Identify which cell holds the provided text, then report its (x, y) central coordinate. 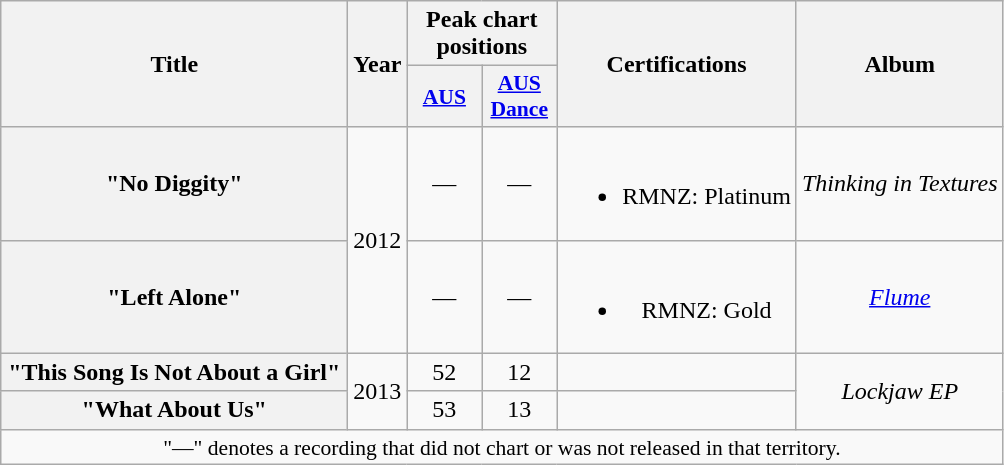
52 (444, 372)
53 (444, 410)
"Left Alone" (174, 296)
2012 (378, 240)
"What About Us" (174, 410)
"No Diggity" (174, 184)
"This Song Is Not About a Girl" (174, 372)
RMNZ: Gold (677, 296)
2013 (378, 391)
Peak chart positions (482, 34)
AUSDance (520, 96)
AUS (444, 96)
13 (520, 410)
Certifications (677, 64)
Album (900, 64)
Thinking in Textures (900, 184)
Year (378, 64)
12 (520, 372)
Flume (900, 296)
Title (174, 64)
Lockjaw EP (900, 391)
RMNZ: Platinum (677, 184)
"—" denotes a recording that did not chart or was not released in that territory. (502, 447)
